For the text-containing cell, return its midpoint in [x, y] coordinate format. 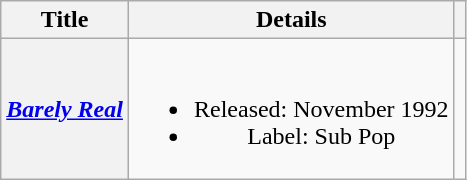
Barely Real [65, 109]
Released: November 1992Label: Sub Pop [291, 109]
Details [291, 20]
Title [65, 20]
